Detect which cell encompasses the target text, then output its (x, y) center coordinate. 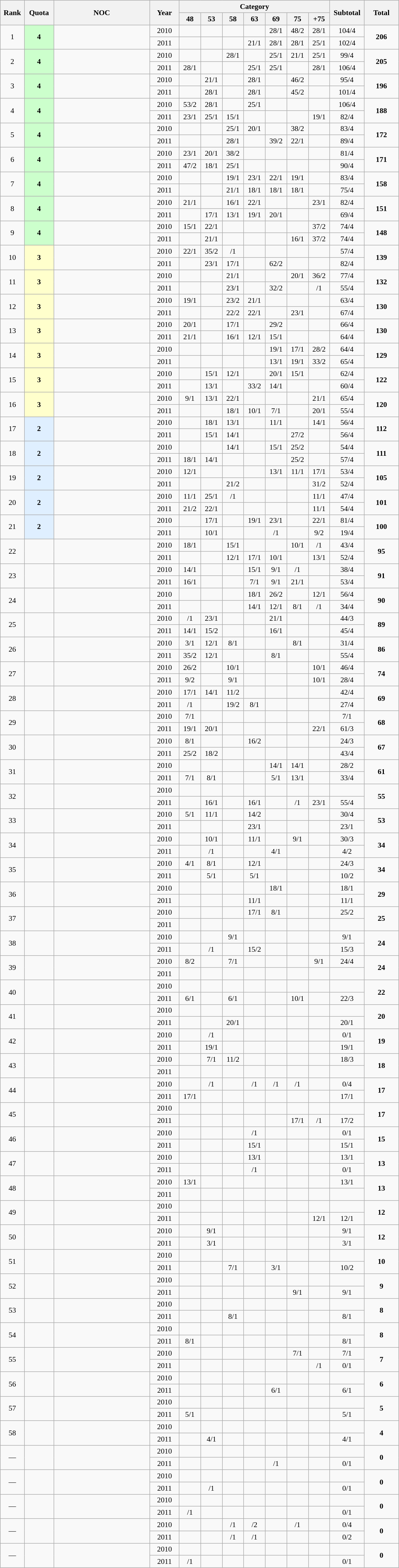
132 (381, 282)
40 (12, 992)
158 (381, 184)
38/4 (347, 570)
/2 (254, 1525)
139 (381, 258)
53/2 (190, 104)
75/4 (347, 190)
171 (381, 159)
61 (381, 772)
23 (12, 576)
42 (12, 1041)
28/4 (347, 680)
74 (381, 674)
27/2 (298, 435)
89/4 (347, 141)
+75 (319, 19)
61/3 (347, 729)
16 (12, 404)
32 (12, 796)
52 (12, 1286)
23/2 (233, 300)
86 (381, 650)
Year (164, 12)
45/2 (298, 92)
95/4 (347, 80)
33/4 (347, 778)
67 (381, 747)
120 (381, 404)
105 (381, 478)
112 (381, 429)
39/2 (276, 141)
100 (381, 527)
28 (12, 698)
26 (12, 650)
49 (12, 1213)
102/4 (347, 43)
Subtotal (347, 12)
Rank (12, 12)
89 (381, 625)
45 (12, 1114)
47 (12, 1164)
34/4 (347, 607)
8/2 (190, 962)
4/2 (347, 851)
206 (381, 37)
148 (381, 233)
27/4 (347, 705)
69/4 (347, 215)
31 (12, 772)
62/2 (276, 264)
18/2 (212, 753)
27 (12, 674)
19/2 (233, 705)
15/3 (347, 949)
22/2 (233, 313)
62/4 (347, 374)
30/3 (347, 839)
31/2 (319, 484)
205 (381, 62)
33 (12, 821)
36/2 (319, 276)
17/2 (347, 1121)
Category (254, 7)
63 (254, 19)
31/4 (347, 643)
51 (12, 1261)
11 (12, 282)
151 (381, 208)
57 (12, 1409)
32/2 (276, 288)
104/4 (347, 31)
46/2 (298, 80)
22/3 (347, 998)
35 (12, 870)
111 (381, 454)
46 (12, 1139)
21 (12, 527)
68 (381, 722)
90 (381, 600)
30/4 (347, 815)
44/3 (347, 619)
41 (12, 1017)
46/4 (347, 668)
77/4 (347, 276)
42/4 (347, 692)
172 (381, 135)
Quota (39, 12)
19/4 (347, 533)
Total (381, 12)
66/4 (347, 325)
122 (381, 380)
196 (381, 86)
0/2 (347, 1537)
99/4 (347, 56)
60/4 (347, 386)
90/4 (347, 166)
36 (12, 894)
45/4 (347, 631)
48/2 (298, 31)
1 (12, 37)
38 (12, 943)
50 (12, 1237)
47/4 (347, 496)
47/2 (190, 166)
18/3 (347, 1060)
16/2 (254, 741)
44 (12, 1090)
24/4 (347, 962)
14 (12, 355)
63/4 (347, 300)
29/2 (276, 325)
14/2 (254, 815)
56 (12, 1384)
43 (12, 1065)
37 (12, 918)
75 (298, 19)
NOC (102, 12)
54 (12, 1335)
39 (12, 968)
95 (381, 551)
30 (12, 747)
188 (381, 111)
129 (381, 355)
91 (381, 576)
67/4 (347, 313)
101 (381, 503)
101/4 (347, 92)
